For the text-containing cell, return its midpoint in (X, Y) coordinate format. 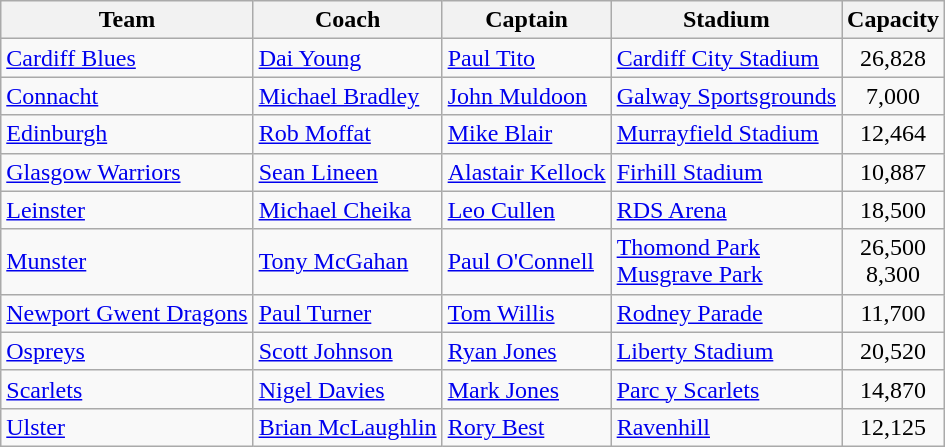
Cardiff City Stadium (726, 58)
Captain (526, 20)
Thomond ParkMusgrave Park (726, 262)
Leo Cullen (526, 210)
Team (127, 20)
Ryan Jones (526, 351)
26,5008,300 (894, 262)
Tom Willis (526, 313)
Ravenhill (726, 427)
Liberty Stadium (726, 351)
Firhill Stadium (726, 172)
20,520 (894, 351)
Galway Sportsgrounds (726, 96)
Rob Moffat (348, 134)
Scarlets (127, 389)
Ulster (127, 427)
Munster (127, 262)
Rory Best (526, 427)
Stadium (726, 20)
Michael Cheika (348, 210)
Mike Blair (526, 134)
John Muldoon (526, 96)
26,828 (894, 58)
Paul O'Connell (526, 262)
Ospreys (127, 351)
Rodney Parade (726, 313)
18,500 (894, 210)
10,887 (894, 172)
Sean Lineen (348, 172)
12,464 (894, 134)
Alastair Kellock (526, 172)
Leinster (127, 210)
12,125 (894, 427)
Tony McGahan (348, 262)
RDS Arena (726, 210)
Paul Turner (348, 313)
Scott Johnson (348, 351)
Murrayfield Stadium (726, 134)
Mark Jones (526, 389)
Brian McLaughlin (348, 427)
14,870 (894, 389)
Glasgow Warriors (127, 172)
Newport Gwent Dragons (127, 313)
Dai Young (348, 58)
Michael Bradley (348, 96)
Cardiff Blues (127, 58)
Parc y Scarlets (726, 389)
Edinburgh (127, 134)
Nigel Davies (348, 389)
11,700 (894, 313)
Connacht (127, 96)
Capacity (894, 20)
Paul Tito (526, 58)
7,000 (894, 96)
Coach (348, 20)
